Pinpoint the cell where the given text exists, returning its (x, y) midpoint coordinate. 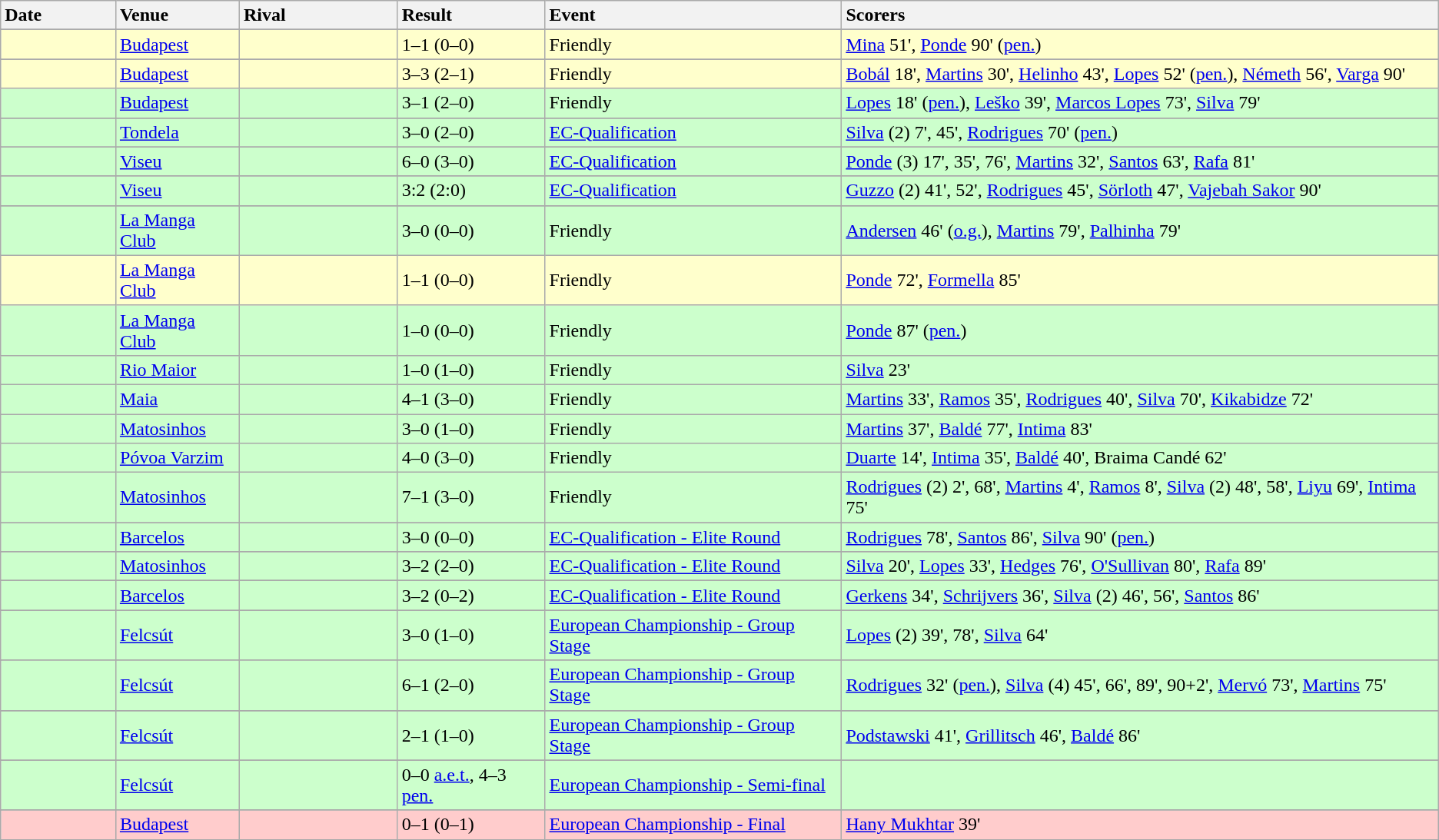
Maia (177, 399)
Date (58, 15)
Rodrigues 78', Santos 86', Silva 90' (pen.) (1140, 537)
Ponde 72', Formella 85' (1140, 280)
4–0 (3–0) (471, 458)
3–1 (2–0) (471, 103)
Silva (2) 7', 45', Rodrigues 70' (pen.) (1140, 132)
Lopes 18' (pen.), Leško 39', Marcos Lopes 73', Silva 79' (1140, 103)
3–2 (0–2) (471, 596)
Andersen 46' (o.g.), Martins 79', Palhinha 79' (1140, 231)
Silva 23' (1140, 370)
Rival (318, 15)
Tondela (177, 132)
3:2 (2:0) (471, 191)
Guzzo (2) 41', 52', Rodrigues 45', Sörloth 47', Vajebah Sakor 90' (1140, 191)
Rodrigues 32' (pen.), Silva (4) 45', 66', 89', 90+2', Mervó 73', Martins 75' (1140, 686)
2–1 (1–0) (471, 735)
0–0 a.e.t., 4–3 pen. (471, 785)
Hany Mukhtar 39' (1140, 825)
3–0 (2–0) (471, 132)
Bobál 18', Martins 30', Helinho 43', Lopes 52' (pen.), Németh 56', Varga 90' (1140, 74)
European Championship - Semi-final (693, 785)
Ponde (3) 17', 35', 76', Martins 32', Santos 63', Rafa 81' (1140, 161)
Silva 20', Lopes 33', Hedges 76', O'Sullivan 80', Rafa 89' (1140, 566)
Gerkens 34', Schrijvers 36', Silva (2) 46', 56', Santos 86' (1140, 596)
Result (471, 15)
Ponde 87' (pen.) (1140, 330)
3–2 (2–0) (471, 566)
European Championship - Final (693, 825)
Martins 37', Baldé 77', Intima 83' (1140, 428)
4–1 (3–0) (471, 399)
Mina 51', Ponde 90' (pen.) (1140, 45)
6–1 (2–0) (471, 686)
Rio Maior (177, 370)
Póvoa Varzim (177, 458)
Rodrigues (2) 2', 68', Martins 4', Ramos 8', Silva (2) 48', 58', Liyu 69', Intima 75' (1140, 498)
Event (693, 15)
Venue (177, 15)
6–0 (3–0) (471, 161)
Duarte 14', Intima 35', Baldé 40', Braima Candé 62' (1140, 458)
7–1 (3–0) (471, 498)
1–0 (0–0) (471, 330)
Scorers (1140, 15)
Lopes (2) 39', 78', Silva 64' (1140, 635)
Martins 33', Ramos 35', Rodrigues 40', Silva 70', Kikabidze 72' (1140, 399)
1–0 (1–0) (471, 370)
0–1 (0–1) (471, 825)
3–3 (2–1) (471, 74)
Podstawski 41', Grillitsch 46', Baldé 86' (1140, 735)
